Return the (X, Y) coordinate for the center point of the cell that contains the specified text.  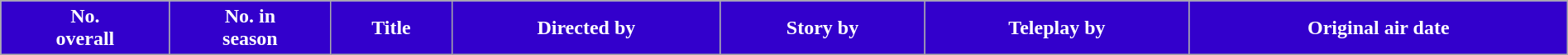
Teleplay by (1057, 28)
Original air date (1378, 28)
No.overall (85, 28)
Title (392, 28)
Directed by (586, 28)
No. inseason (250, 28)
Story by (822, 28)
